Find where the given text appears and provide that cell's center as [X, Y] coordinate. 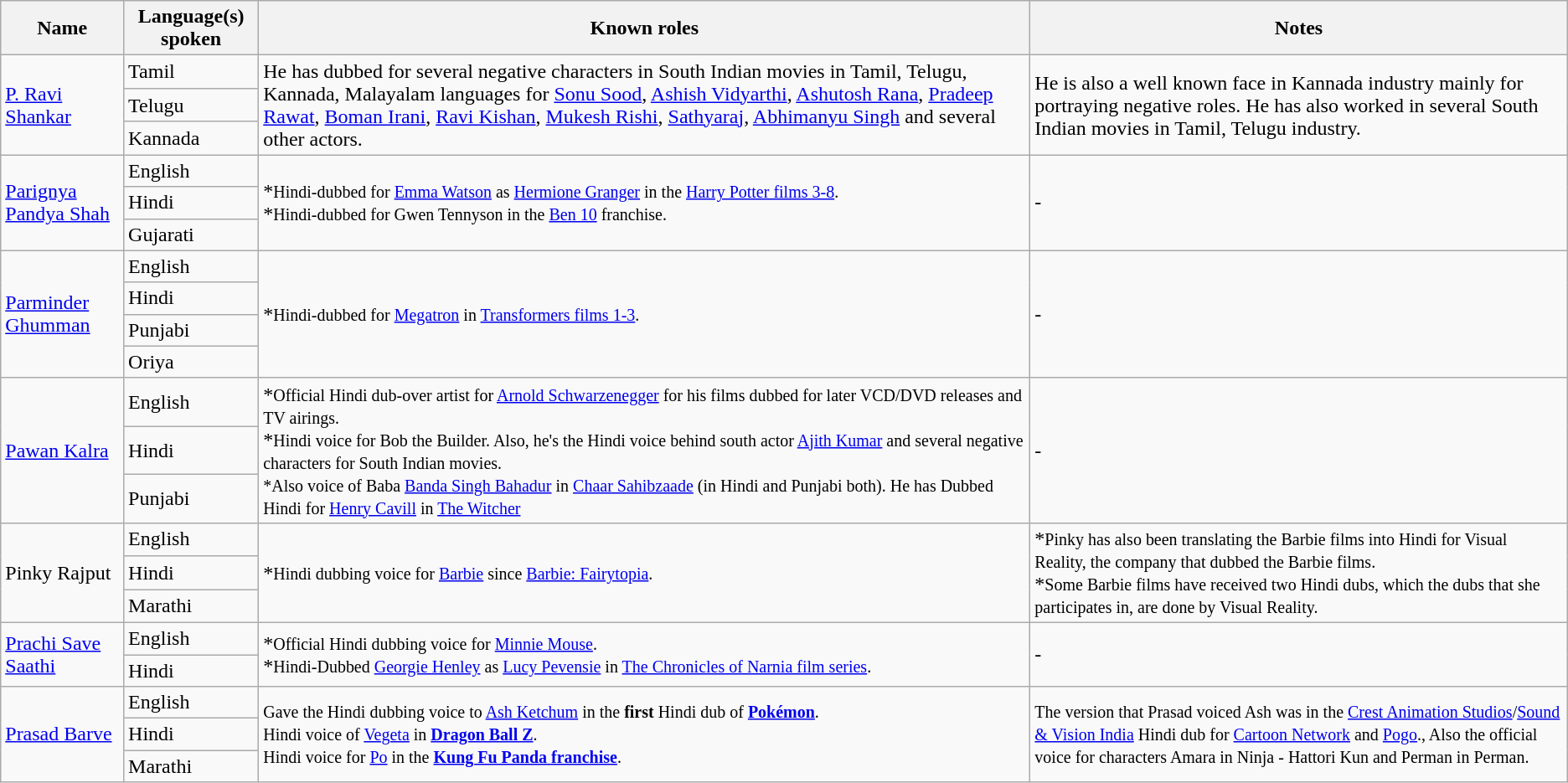
*Official Hindi dubbing voice for Minnie Mouse. *Hindi-Dubbed Georgie Henley as Lucy Pevensie in The Chronicles of Narnia film series. [645, 654]
Prasad Barve [62, 734]
Parminder Ghumman [62, 314]
*Hindi dubbing voice for Barbie since Barbie: Fairytopia. [645, 573]
Pawan Kalra [62, 451]
Notes [1298, 28]
Gujarati [191, 234]
Kannada [191, 138]
Name [62, 28]
*Hindi-dubbed for Emma Watson as Hermione Granger in the Harry Potter films 3-8. *Hindi-dubbed for Gwen Tennyson in the Ben 10 franchise. [645, 203]
*Hindi-dubbed for Megatron in Transformers films 1-3. [645, 314]
Pinky Rajput [62, 573]
Parignya Pandya Shah [62, 203]
Prachi Save Saathi [62, 654]
Language(s) spoken [191, 28]
Known roles [645, 28]
P. Ravi Shankar [62, 106]
Oriya [191, 362]
Tamil [191, 72]
Telugu [191, 105]
